Extract the (x, y) coordinate from the center of the cell holding the provided text.  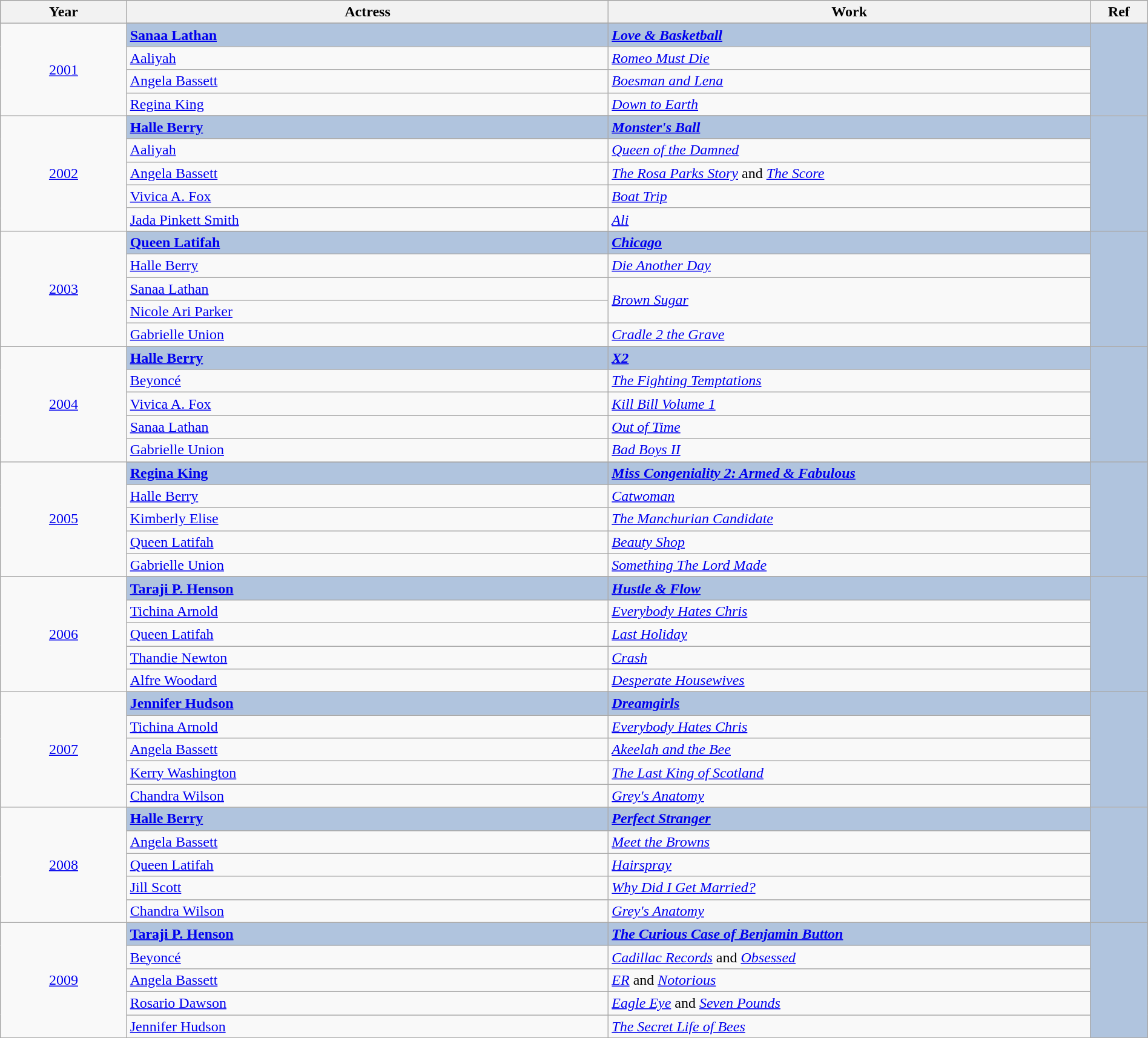
Perfect Stranger (849, 819)
The Last King of Scotland (849, 773)
Meet the Browns (849, 842)
Ref (1119, 12)
Monster's Ball (849, 127)
Ali (849, 219)
Hairspray (849, 865)
Dreamgirls (849, 704)
Beauty Shop (849, 542)
Thandie Newton (368, 657)
Chicago (849, 242)
2001 (64, 70)
The Manchurian Candidate (849, 519)
Catwoman (849, 496)
The Fighting Temptations (849, 381)
Year (64, 12)
Actress (368, 12)
Crash (849, 657)
2004 (64, 404)
X2 (849, 358)
Why Did I Get Married? (849, 888)
Out of Time (849, 427)
Cradle 2 the Grave (849, 335)
The Rosa Parks Story and The Score (849, 173)
Kerry Washington (368, 773)
Romeo Must Die (849, 58)
Down to Earth (849, 104)
2003 (64, 288)
Jill Scott (368, 888)
Love & Basketball (849, 35)
Boat Trip (849, 196)
Something The Lord Made (849, 565)
2009 (64, 980)
Akeelah and the Bee (849, 750)
Bad Boys II (849, 450)
Jada Pinkett Smith (368, 219)
Rosario Dawson (368, 1003)
Queen of the Damned (849, 150)
Kill Bill Volume 1 (849, 404)
Miss Congeniality 2: Armed & Fabulous (849, 473)
Alfre Woodard (368, 681)
2007 (64, 750)
Die Another Day (849, 265)
Eagle Eye and Seven Pounds (849, 1003)
2002 (64, 173)
Brown Sugar (849, 300)
Nicole Ari Parker (368, 312)
Kimberly Elise (368, 519)
Last Holiday (849, 634)
Work (849, 12)
2005 (64, 519)
2006 (64, 634)
Hustle & Flow (849, 588)
Boesman and Lena (849, 81)
Desperate Housewives (849, 681)
The Secret Life of Bees (849, 1026)
2008 (64, 865)
Cadillac Records and Obsessed (849, 957)
ER and Notorious (849, 980)
The Curious Case of Benjamin Button (849, 934)
